Return the (x, y) coordinate for the center point of the cell that contains the specified text.  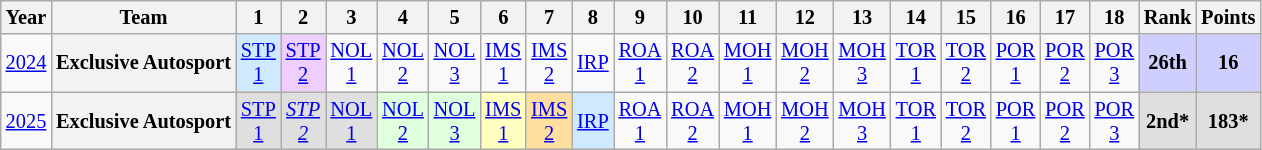
14 (916, 17)
4 (403, 17)
10 (692, 17)
13 (862, 17)
2nd* (1168, 121)
Year (26, 17)
Team (144, 17)
12 (804, 17)
5 (455, 17)
17 (1064, 17)
183* (1228, 121)
2024 (26, 63)
Points (1228, 17)
8 (592, 17)
11 (748, 17)
26th (1168, 63)
2 (304, 17)
6 (503, 17)
1 (258, 17)
15 (966, 17)
3 (352, 17)
Rank (1168, 17)
2025 (26, 121)
9 (640, 17)
18 (1114, 17)
7 (549, 17)
